Return (X, Y) of the center of cell containing provided text 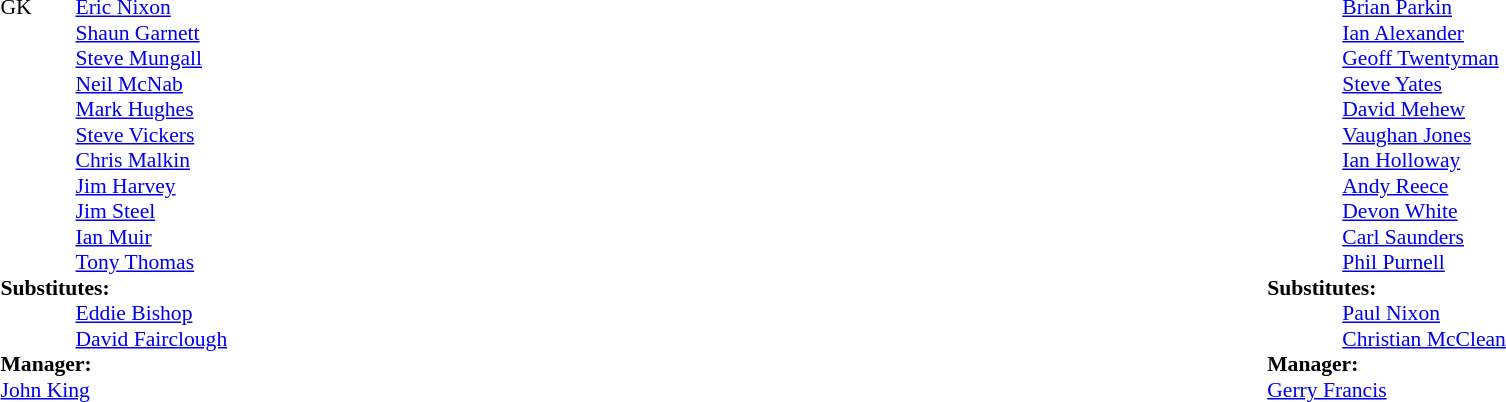
Chris Malkin (188, 161)
Neil McNab (188, 84)
Jim Harvey (188, 186)
Jim Steel (188, 211)
Substitutes: (150, 288)
David Fairclough (188, 339)
Mark Hughes (188, 109)
Shaun Garnett (188, 33)
Tony Thomas (188, 263)
Steve Vickers (188, 135)
Manager: (150, 365)
Eddie Bishop (188, 313)
Steve Mungall (188, 59)
Ian Muir (188, 237)
